Detect which cell encompasses the target text, then output its (x, y) center coordinate. 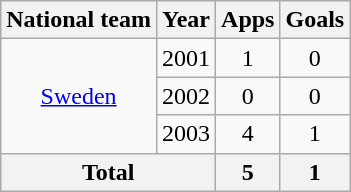
4 (248, 134)
Goals (315, 20)
2002 (186, 96)
2001 (186, 58)
5 (248, 172)
Sweden (79, 96)
National team (79, 20)
Year (186, 20)
Total (108, 172)
2003 (186, 134)
Apps (248, 20)
